Determine the (X, Y) coordinate at the center of the cell enclosing the given text.  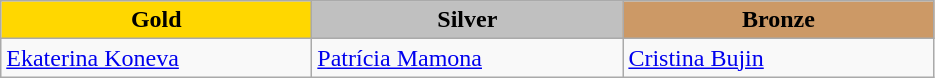
Gold (156, 20)
Silver (468, 20)
Cristina Bujin (778, 58)
Bronze (778, 20)
Patrícia Mamona (468, 58)
Ekaterina Koneva (156, 58)
